Provide the (X, Y) coordinate of the cell's center where the given text is located.  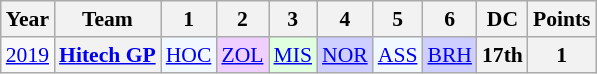
Hitech GP (108, 55)
2 (242, 19)
ASS (398, 55)
2019 (28, 55)
17th (502, 55)
3 (292, 19)
HOC (189, 55)
6 (450, 19)
4 (345, 19)
Points (562, 19)
5 (398, 19)
BRH (450, 55)
MIS (292, 55)
Team (108, 19)
ZOL (242, 55)
NOR (345, 55)
DC (502, 19)
Year (28, 19)
